Capture the cell that displays the provided text and extract its (x, y) central coordinate. 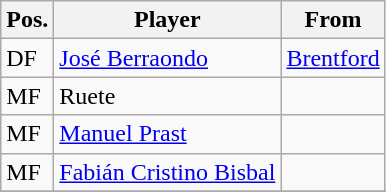
Pos. (28, 20)
Fabián Cristino Bisbal (168, 172)
Manuel Prast (168, 134)
Brentford (333, 58)
Ruete (168, 96)
DF (28, 58)
José Berraondo (168, 58)
Player (168, 20)
From (333, 20)
